Pinpoint the cell where the given text exists, returning its (x, y) midpoint coordinate. 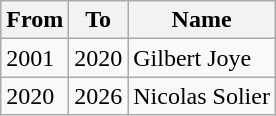
2001 (35, 58)
Gilbert Joye (202, 58)
Nicolas Solier (202, 96)
To (98, 20)
From (35, 20)
2026 (98, 96)
Name (202, 20)
